Provide the [x, y] coordinate of the cell's center where the given text is located.  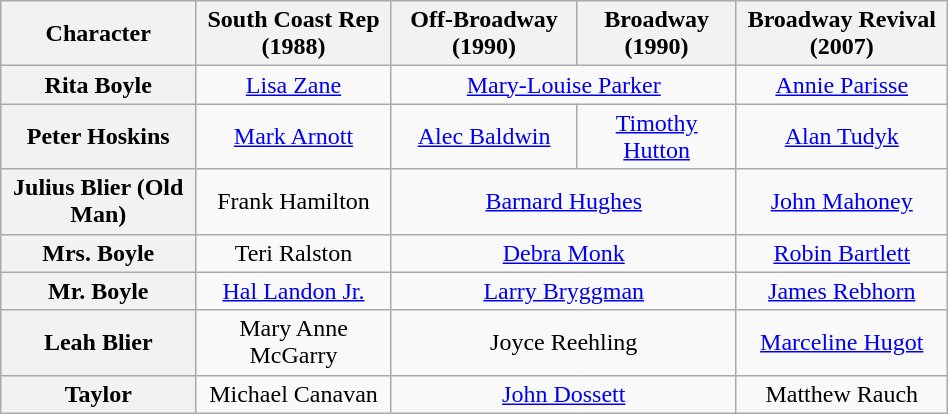
Mr. Boyle [98, 291]
John Dossett [564, 394]
Mark Arnott [294, 136]
Annie Parisse [842, 85]
Mary Anne McGarry [294, 342]
Julius Blier (Old Man) [98, 202]
Mrs. Boyle [98, 253]
Frank Hamilton [294, 202]
John Mahoney [842, 202]
Broadway Revival (2007) [842, 34]
Teri Ralston [294, 253]
Rita Boyle [98, 85]
Debra Monk [564, 253]
South Coast Rep (1988) [294, 34]
Peter Hoskins [98, 136]
Marceline Hugot [842, 342]
Lisa Zane [294, 85]
Alec Baldwin [484, 136]
Alan Tudyk [842, 136]
James Rebhorn [842, 291]
Michael Canavan [294, 394]
Taylor [98, 394]
Robin Bartlett [842, 253]
Off-Broadway (1990) [484, 34]
Larry Bryggman [564, 291]
Barnard Hughes [564, 202]
Joyce Reehling [564, 342]
Character [98, 34]
Matthew Rauch [842, 394]
Leah Blier [98, 342]
Hal Landon Jr. [294, 291]
Timothy Hutton [656, 136]
Mary-Louise Parker [564, 85]
Broadway (1990) [656, 34]
